For the text-containing cell, return its midpoint in (x, y) coordinate format. 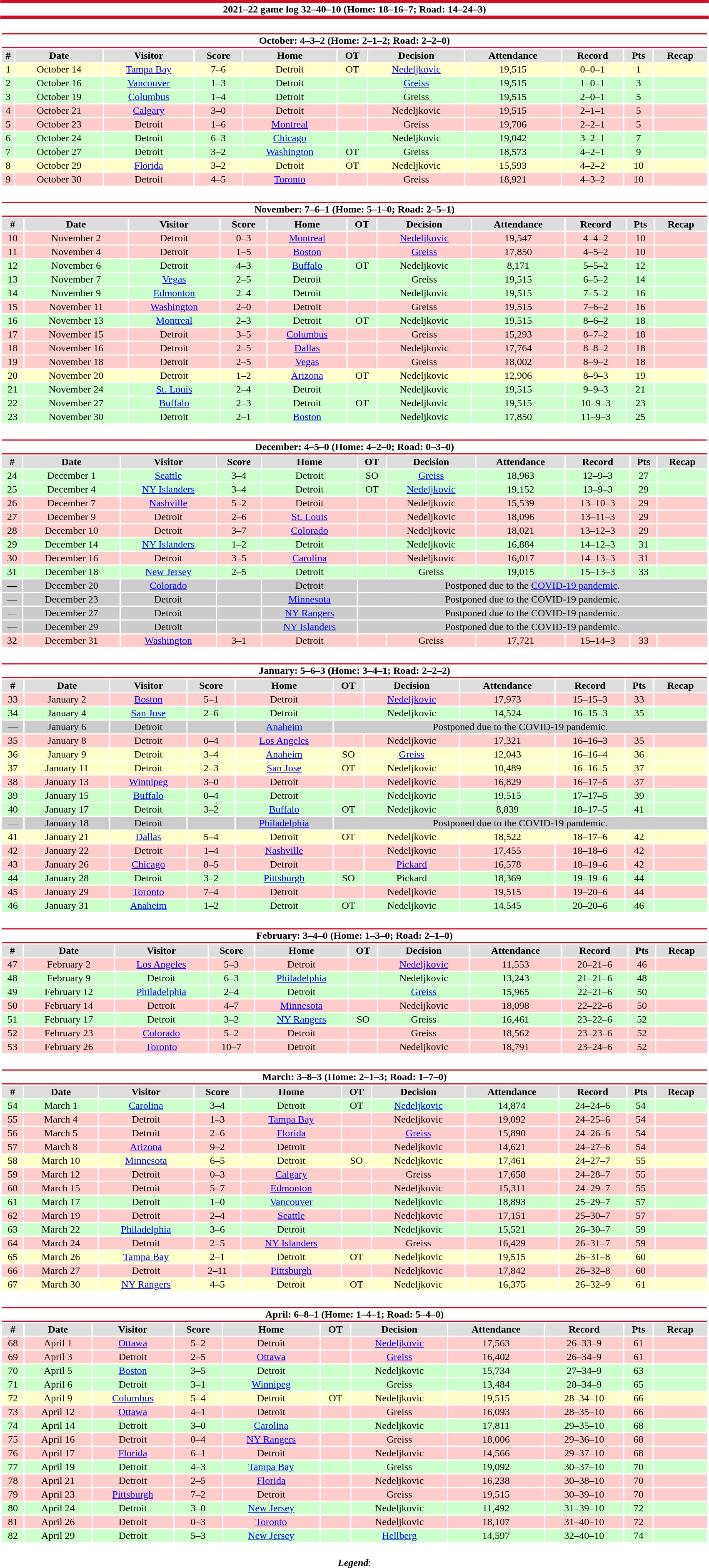
April: 6–8–1 (Home: 1–4–1; Road: 5–4–0) (354, 1314)
April 9 (58, 1398)
8,839 (507, 810)
40 (12, 810)
19,042 (513, 138)
March 1 (61, 1105)
2–11 (217, 1270)
23–22–6 (595, 1020)
16–15–3 (590, 713)
30–39–10 (584, 1495)
69 (12, 1357)
26–31–7 (593, 1243)
15,539 (521, 503)
19–19–6 (590, 878)
16,093 (496, 1412)
16,461 (516, 1020)
15,593 (513, 165)
December 31 (72, 640)
October 29 (59, 165)
March: 3–8–3 (Home: 2–1–3; Road: 1–7–0) (354, 1077)
Hellberg (399, 1535)
March 22 (61, 1230)
8–8–2 (596, 348)
80 (12, 1508)
53 (12, 1047)
17,842 (512, 1270)
8–6–2 (596, 320)
38 (12, 782)
January 28 (67, 878)
January 4 (67, 713)
November 27 (76, 403)
14–12–3 (597, 545)
23–23–6 (595, 1033)
November 18 (76, 362)
17,455 (507, 850)
16,402 (496, 1357)
December 29 (72, 627)
13–12–3 (597, 530)
April 19 (58, 1467)
April 1 (58, 1343)
9–9–3 (596, 390)
15,293 (518, 335)
17,721 (521, 640)
26–31–8 (593, 1257)
47 (12, 965)
21–21–6 (595, 978)
26–32–9 (593, 1285)
16–17–5 (590, 782)
26–33–9 (584, 1343)
7–6 (218, 70)
December 4 (72, 490)
10–9–3 (596, 403)
January 15 (67, 795)
17,563 (496, 1343)
January 6 (67, 727)
32–40–10 (584, 1535)
January 13 (67, 782)
64 (12, 1243)
19,015 (521, 572)
March 12 (61, 1175)
8–7–2 (596, 335)
April 21 (58, 1480)
March 8 (61, 1147)
March 5 (61, 1133)
18,021 (521, 530)
24–27–7 (593, 1160)
13–10–3 (597, 503)
16,578 (507, 865)
75 (12, 1440)
24–29–7 (593, 1188)
April 6 (58, 1385)
February 17 (69, 1020)
13 (12, 280)
8,171 (518, 265)
4–4–2 (596, 238)
17,321 (507, 740)
76 (12, 1453)
March 27 (61, 1270)
13–9–3 (597, 490)
5–1 (211, 700)
6–5–2 (596, 280)
9–2 (217, 1147)
December 20 (72, 585)
March 19 (61, 1215)
4–1 (198, 1412)
14,621 (512, 1147)
15–14–3 (597, 640)
16,884 (521, 545)
December 14 (72, 545)
November 20 (76, 375)
14,566 (496, 1453)
November 4 (76, 252)
1–5 (243, 252)
April 14 (58, 1425)
26 (12, 503)
16–16–4 (590, 755)
January 17 (67, 810)
22–22–6 (595, 1005)
15,734 (496, 1370)
December 9 (72, 517)
15,890 (512, 1133)
18,098 (516, 1005)
16–16–5 (590, 768)
January 2 (67, 700)
28–35–10 (584, 1412)
January 8 (67, 740)
January: 5–6–3 (Home: 3–4–1; Road: 2–2–2) (354, 671)
March 17 (61, 1202)
November 7 (76, 280)
October 23 (59, 125)
January 29 (67, 892)
February: 3–4–0 (Home: 1–3–0; Road: 2–1–0) (354, 936)
78 (12, 1480)
31–40–10 (584, 1522)
6–1 (198, 1453)
16–16–3 (590, 740)
30–37–10 (584, 1467)
8 (8, 165)
October 24 (59, 138)
28 (12, 530)
32 (12, 640)
April 17 (58, 1453)
10–7 (231, 1047)
20 (12, 375)
29–36–10 (584, 1440)
October: 4–3–2 (Home: 2–1–2; Road: 2–2–0) (354, 41)
18,893 (512, 1202)
1–6 (218, 125)
November 6 (76, 265)
5–5–2 (596, 265)
15 (12, 307)
15,311 (512, 1188)
December 18 (72, 572)
11,492 (496, 1508)
16,829 (507, 782)
December 27 (72, 613)
81 (12, 1522)
November 13 (76, 320)
14,524 (507, 713)
2–2–1 (593, 125)
77 (12, 1467)
October 19 (59, 97)
2021–22 game log 32–40–10 (Home: 18–16–7; Road: 14–24–3) (354, 9)
79 (12, 1495)
18,107 (496, 1522)
18–18–6 (590, 850)
22 (12, 403)
November: 7–6–1 (Home: 5–1–0; Road: 2–5–1) (354, 209)
March 4 (61, 1120)
4–3–2 (593, 180)
November 9 (76, 293)
1–0–1 (593, 83)
April 23 (58, 1495)
6–5 (217, 1160)
22–21–6 (595, 992)
20–21–6 (595, 965)
18,006 (496, 1440)
February 12 (69, 992)
13,484 (496, 1385)
December 23 (72, 600)
October 30 (59, 180)
0–0–1 (593, 70)
4–2–1 (593, 152)
17–17–5 (590, 795)
18,573 (513, 152)
October 27 (59, 152)
1–0 (217, 1202)
16,375 (512, 1285)
28–34–9 (584, 1385)
October 16 (59, 83)
31–39–10 (584, 1508)
18,002 (518, 362)
4–2–2 (593, 165)
March 26 (61, 1257)
April 16 (58, 1440)
March 24 (61, 1243)
26–34–9 (584, 1357)
58 (12, 1160)
2–0 (243, 307)
4–7 (231, 1005)
18–19–6 (590, 865)
January 31 (67, 905)
7–5–2 (596, 293)
2 (8, 83)
73 (12, 1412)
19,547 (518, 238)
April 26 (58, 1522)
23–24–6 (595, 1047)
12,906 (518, 375)
18,562 (516, 1033)
4 (8, 110)
43 (12, 865)
January 26 (67, 865)
14,597 (496, 1535)
November 24 (76, 390)
18,522 (507, 837)
January 21 (67, 837)
5–7 (217, 1188)
2–1–1 (593, 110)
29–35–10 (584, 1425)
62 (12, 1215)
18,963 (521, 475)
17,658 (512, 1175)
April 3 (58, 1357)
17,461 (512, 1160)
17,973 (507, 700)
11 (12, 252)
56 (12, 1133)
November 2 (76, 238)
12–9–3 (597, 475)
7–6–2 (596, 307)
18,921 (513, 180)
April 12 (58, 1412)
24–24–6 (593, 1105)
51 (12, 1020)
April 5 (58, 1370)
14–13–3 (597, 558)
January 18 (67, 823)
7–2 (198, 1495)
11–9–3 (596, 417)
January 9 (67, 755)
October 14 (59, 70)
34 (12, 713)
15–13–3 (597, 572)
28–34–10 (584, 1398)
16,429 (512, 1243)
19–20–6 (590, 892)
17,151 (512, 1215)
17 (12, 335)
November 16 (76, 348)
10,489 (507, 768)
13–11–3 (597, 517)
November 30 (76, 417)
7–4 (211, 892)
January 22 (67, 850)
49 (12, 992)
6 (8, 138)
67 (12, 1285)
March 15 (61, 1188)
45 (12, 892)
November 11 (76, 307)
18,096 (521, 517)
71 (12, 1385)
18,369 (507, 878)
24–26–6 (593, 1133)
15–15–3 (590, 700)
8–9–2 (596, 362)
8–5 (211, 865)
17,811 (496, 1425)
January 11 (67, 768)
October 21 (59, 110)
March 10 (61, 1160)
4–5–2 (596, 252)
16,017 (521, 558)
11,553 (516, 965)
13,243 (516, 978)
December 7 (72, 503)
February 26 (69, 1047)
8–9–3 (596, 375)
14,874 (512, 1105)
15,965 (516, 992)
30 (12, 558)
24–27–6 (593, 1147)
2–0–1 (593, 97)
February 23 (69, 1033)
29–37–10 (584, 1453)
April 29 (58, 1535)
24 (12, 475)
30–38–10 (584, 1480)
24–25–6 (593, 1120)
17,764 (518, 348)
19,152 (521, 490)
18–17–5 (590, 810)
26–32–8 (593, 1270)
16,238 (496, 1480)
February 9 (69, 978)
February 14 (69, 1005)
27–34–9 (584, 1370)
3–6 (217, 1230)
20–20–6 (590, 905)
December 1 (72, 475)
March 30 (61, 1285)
18–17–6 (590, 837)
14,545 (507, 905)
15,521 (512, 1230)
12,043 (507, 755)
November 15 (76, 335)
December 10 (72, 530)
25–29–7 (593, 1202)
3–7 (239, 530)
December 16 (72, 558)
25–30–7 (593, 1215)
19,706 (513, 125)
26–30–7 (593, 1230)
18,791 (516, 1047)
April 24 (58, 1508)
3–2–1 (593, 138)
December: 4–5–0 (Home: 4–2–0; Road: 0–3–0) (354, 447)
24–28–7 (593, 1175)
82 (12, 1535)
February 2 (69, 965)
